Find where the given text appears and provide that cell's center as [x, y] coordinate. 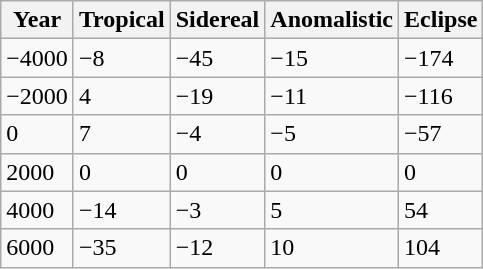
Sidereal [218, 20]
−4000 [38, 58]
54 [441, 210]
−3 [218, 210]
−45 [218, 58]
−57 [441, 134]
−2000 [38, 96]
−14 [122, 210]
−11 [332, 96]
−35 [122, 248]
−15 [332, 58]
7 [122, 134]
Year [38, 20]
4 [122, 96]
−5 [332, 134]
Eclipse [441, 20]
Anomalistic [332, 20]
−19 [218, 96]
6000 [38, 248]
−116 [441, 96]
4000 [38, 210]
−4 [218, 134]
10 [332, 248]
−12 [218, 248]
−8 [122, 58]
−174 [441, 58]
2000 [38, 172]
5 [332, 210]
Tropical [122, 20]
104 [441, 248]
